Search for the cell housing the specified text and yield its [x, y] center coordinate. 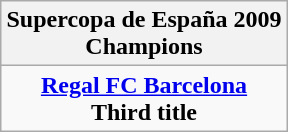
Supercopa de España 2009 Champions [144, 34]
Regal FC Barcelona Third title [144, 98]
